Detect which cell encompasses the target text, then output its [X, Y] center coordinate. 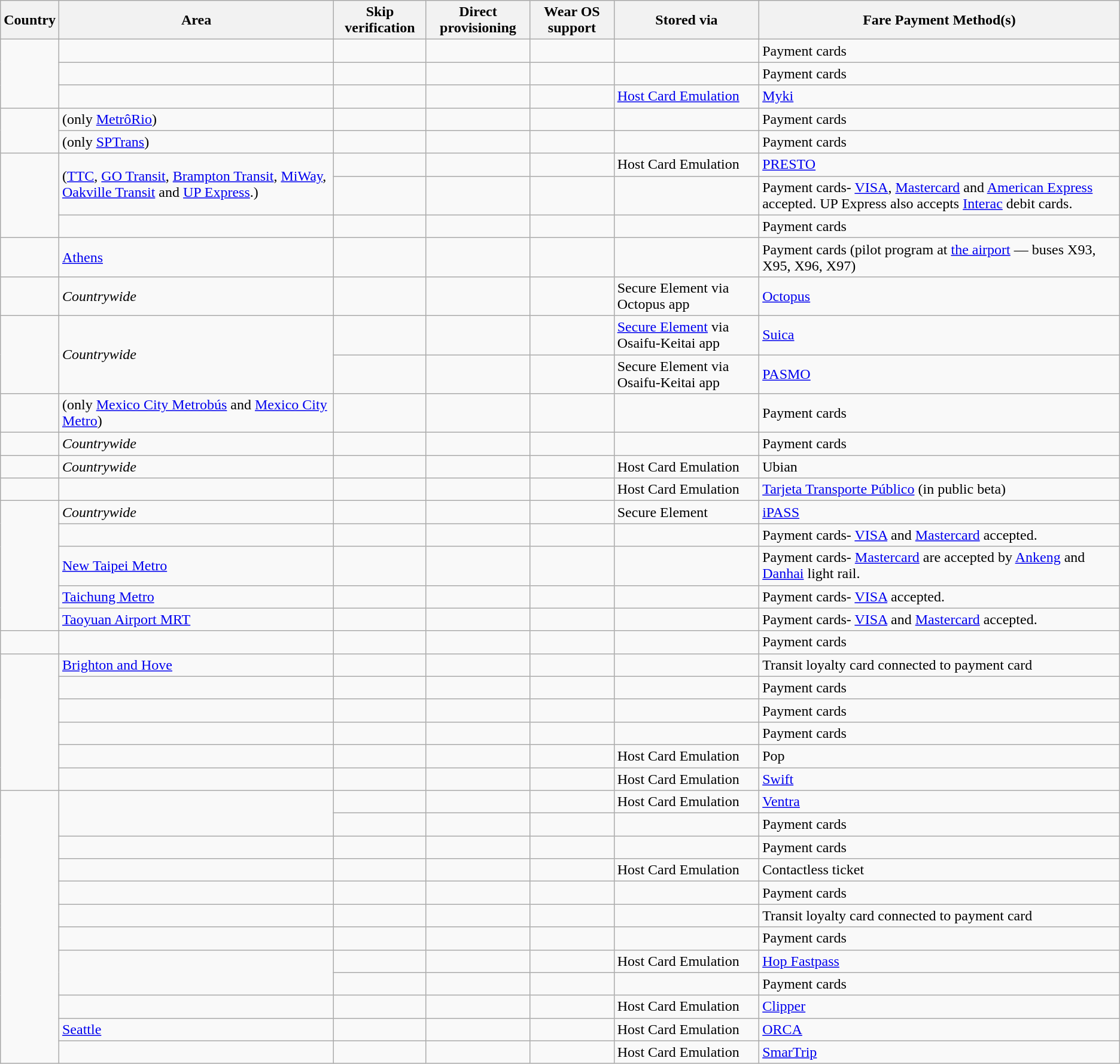
New Taipei Metro [196, 566]
Swift [939, 779]
(TTC, GO Transit, Brampton Transit, MiWay, Oakville Transit and UP Express.) [196, 184]
Octopus [939, 296]
Hop Fastpass [939, 961]
iPASS [939, 512]
Fare Payment Method(s) [939, 20]
Payment cards- VISA, Mastercard and American Express accepted. UP Express also accepts Interac debit cards. [939, 195]
(only Mexico City Metrobús and Mexico City Metro) [196, 413]
Ubian [939, 467]
Clipper [939, 1007]
Suica [939, 335]
Area [196, 20]
PRESTO [939, 165]
Payment cards- Mastercard are accepted by Ankeng and Danhai light rail. [939, 566]
Contactless ticket [939, 870]
Payment cards (pilot program at the airport — buses X93, X95, X96, X97) [939, 257]
Myki [939, 96]
Athens [196, 257]
Taoyuan Airport MRT [196, 619]
Direct provisioning [477, 20]
Tarjeta Transporte Público (in public beta) [939, 490]
Brighton and Hove [196, 665]
Secure Element [686, 512]
Payment cards- VISA accepted. [939, 597]
Country [30, 20]
Skip verification [381, 20]
PASMO [939, 373]
Wear OS support [572, 20]
Secure Element via Octopus app [686, 296]
Taichung Metro [196, 597]
(only SPTrans) [196, 142]
Seattle [196, 1029]
SmarTrip [939, 1052]
(only MetrôRio) [196, 119]
Pop [939, 756]
Ventra [939, 802]
Stored via [686, 20]
ORCA [939, 1029]
